Return the [X, Y] coordinate for the center point of the cell that contains the specified text.  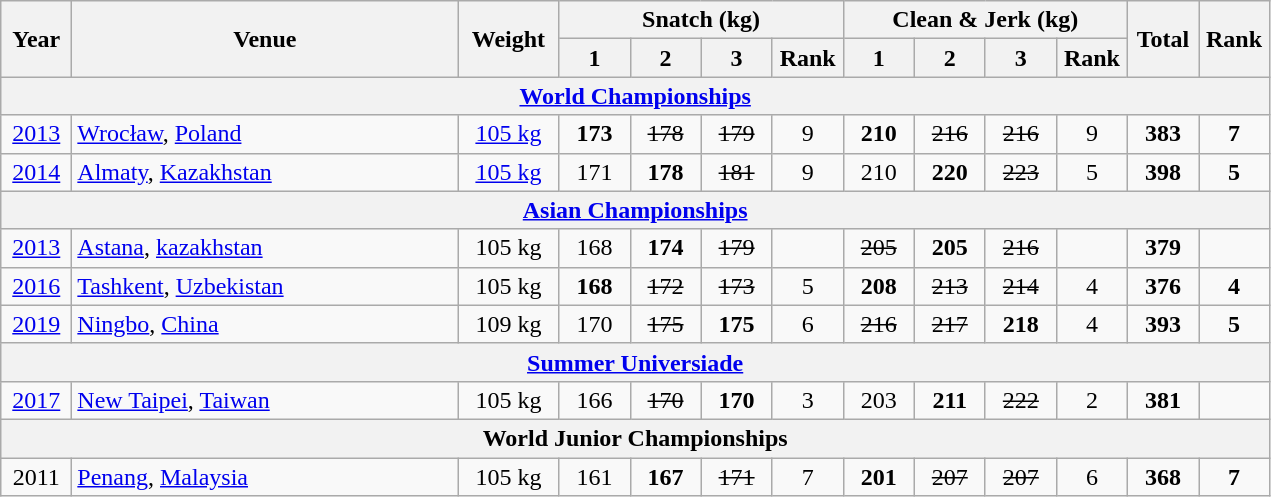
208 [878, 286]
2014 [36, 172]
Clean & Jerk (kg) [985, 20]
167 [666, 477]
2019 [36, 324]
211 [950, 400]
2017 [36, 400]
World Championships [636, 96]
2011 [36, 477]
218 [1020, 324]
161 [594, 477]
Snatch (kg) [701, 20]
393 [1162, 324]
Wrocław, Poland [265, 134]
Penang, Malaysia [265, 477]
398 [1162, 172]
Summer Universiade [636, 362]
201 [878, 477]
New Taipei, Taiwan [265, 400]
Asian Championships [636, 210]
World Junior Championships [636, 438]
383 [1162, 134]
Astana, kazakhstan [265, 248]
2016 [36, 286]
379 [1162, 248]
Year [36, 39]
174 [666, 248]
213 [950, 286]
Ningbo, China [265, 324]
109 kg [508, 324]
381 [1162, 400]
376 [1162, 286]
181 [736, 172]
172 [666, 286]
166 [594, 400]
214 [1020, 286]
Weight [508, 39]
220 [950, 172]
Almaty, Kazakhstan [265, 172]
222 [1020, 400]
203 [878, 400]
Total [1162, 39]
223 [1020, 172]
Venue [265, 39]
Tashkent, Uzbekistan [265, 286]
368 [1162, 477]
217 [950, 324]
